Identify which cell holds the provided text, then report its (x, y) central coordinate. 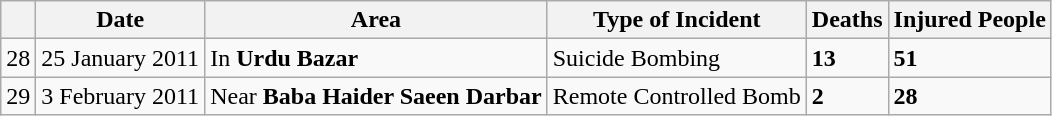
29 (18, 96)
Remote Controlled Bomb (676, 96)
Date (120, 20)
Injured People (970, 20)
Deaths (847, 20)
25 January 2011 (120, 58)
Type of Incident (676, 20)
13 (847, 58)
3 February 2011 (120, 96)
Area (376, 20)
2 (847, 96)
Suicide Bombing (676, 58)
Near Baba Haider Saeen Darbar (376, 96)
In Urdu Bazar (376, 58)
51 (970, 58)
